For the text-containing cell, return its midpoint in [X, Y] coordinate format. 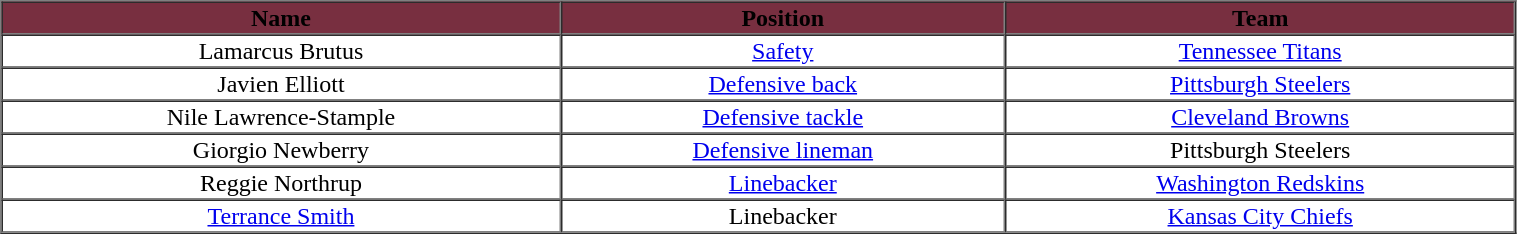
Reggie Northrup [282, 182]
Lamarcus Brutus [282, 50]
Team [1260, 18]
Defensive tackle [782, 116]
Defensive back [782, 84]
Defensive lineman [782, 150]
Kansas City Chiefs [1260, 216]
Giorgio Newberry [282, 150]
Javien Elliott [282, 84]
Cleveland Browns [1260, 116]
Tennessee Titans [1260, 50]
Terrance Smith [282, 216]
Safety [782, 50]
Nile Lawrence-Stample [282, 116]
Position [782, 18]
Washington Redskins [1260, 182]
Name [282, 18]
